For the text-containing cell, return its midpoint in [x, y] coordinate format. 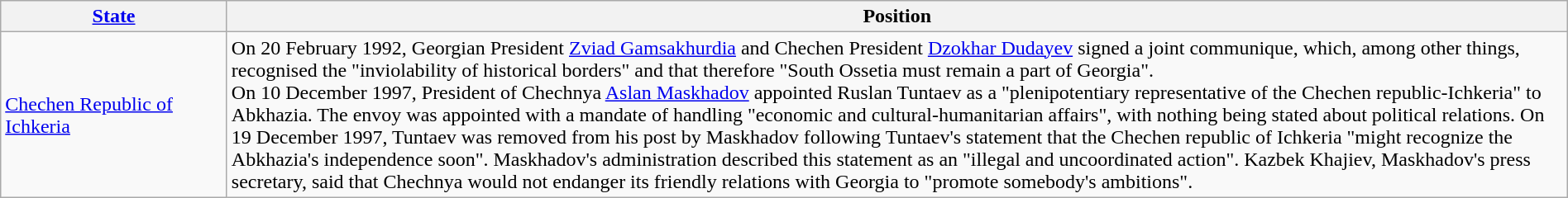
Position [896, 16]
State [114, 16]
Chechen Republic of Ichkeria [114, 115]
